Capture the cell that displays the provided text and extract its (x, y) central coordinate. 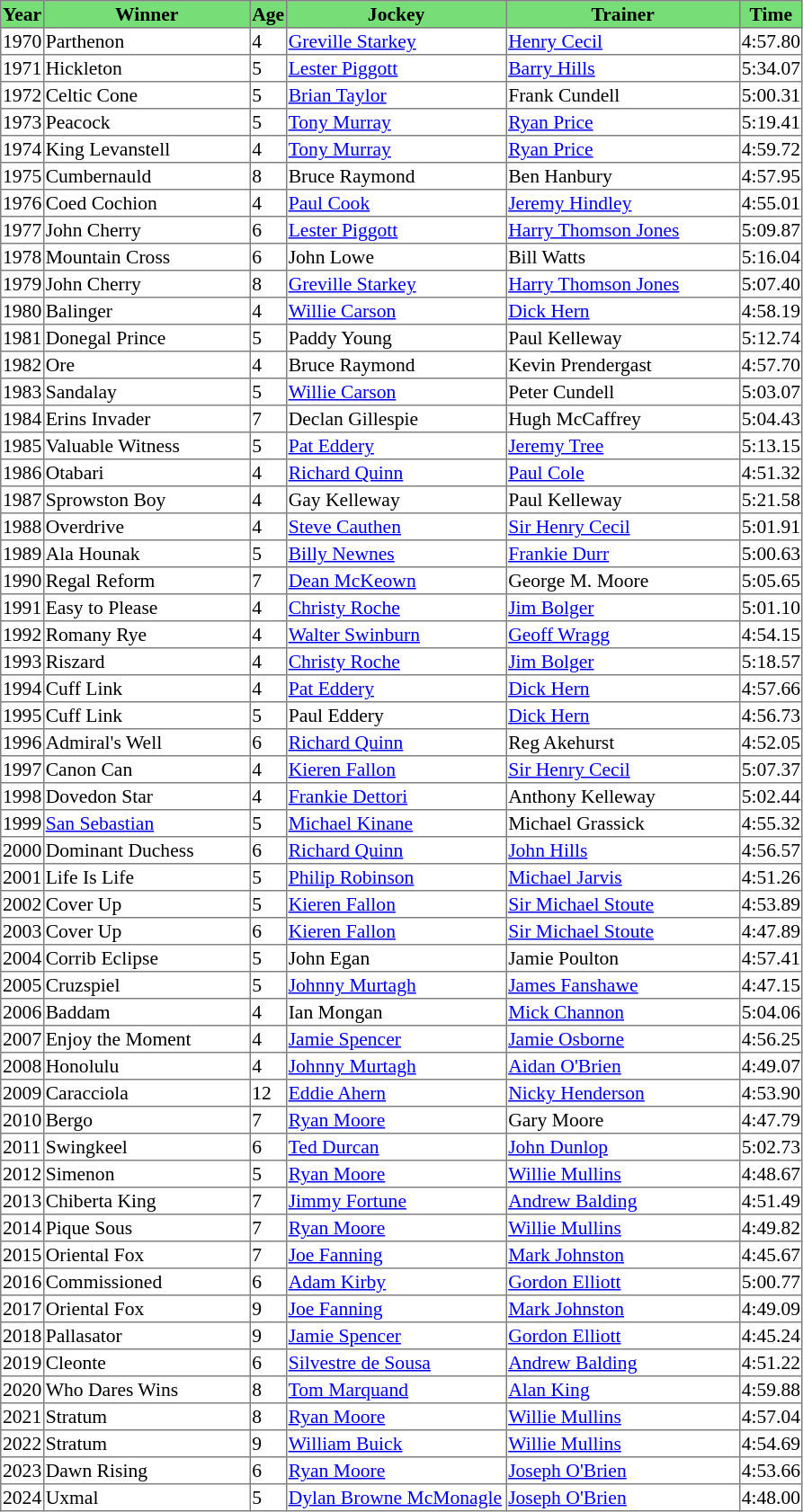
William Buick (396, 1444)
2008 (22, 1066)
4:58.19 (771, 311)
Jamie Osborne (623, 1039)
2007 (22, 1039)
Frank Cundell (623, 95)
4:48.67 (771, 1174)
4:56.25 (771, 1039)
Billy Newnes (396, 554)
Gary Moore (623, 1120)
2004 (22, 958)
4:51.26 (771, 877)
2010 (22, 1120)
4:51.49 (771, 1201)
1982 (22, 365)
5:18.57 (771, 662)
2024 (22, 1498)
2003 (22, 931)
4:55.32 (771, 823)
Sandalay (147, 392)
Adam Kirby (396, 1282)
2015 (22, 1255)
1980 (22, 311)
1997 (22, 769)
5:01.91 (771, 527)
Dylan Browne McMonagle (396, 1498)
Jeremy Tree (623, 446)
Dean McKeown (396, 581)
5:02.44 (771, 796)
Ben Hanbury (623, 176)
4:45.67 (771, 1255)
1974 (22, 149)
Coed Cochion (147, 203)
Canon Can (147, 769)
Easy to Please (147, 608)
1972 (22, 95)
4:51.22 (771, 1363)
Ore (147, 365)
Balinger (147, 311)
Admiral's Well (147, 743)
5:00.63 (771, 554)
5:34.07 (771, 68)
5:19.41 (771, 122)
Eddie Ahern (396, 1093)
1985 (22, 446)
4:45.24 (771, 1336)
Valuable Witness (147, 446)
4:47.15 (771, 985)
2001 (22, 877)
Honolulu (147, 1066)
John Lowe (396, 257)
1995 (22, 716)
4:51.32 (771, 473)
2012 (22, 1174)
4:49.82 (771, 1228)
Caracciola (147, 1093)
4:59.72 (771, 149)
Steve Cauthen (396, 527)
Mountain Cross (147, 257)
2021 (22, 1417)
1989 (22, 554)
John Dunlop (623, 1147)
Henry Cecil (623, 41)
4:53.89 (771, 904)
Paul Eddery (396, 716)
4:57.66 (771, 689)
Erins Invader (147, 419)
Donegal Prince (147, 338)
John Egan (396, 958)
Year (22, 14)
Barry Hills (623, 68)
Bergo (147, 1120)
4:48.00 (771, 1498)
Swingkeel (147, 1147)
Frankie Durr (623, 554)
Silvestre de Sousa (396, 1363)
Age (268, 14)
2020 (22, 1390)
12 (268, 1093)
4:56.73 (771, 716)
George M. Moore (623, 581)
Commissioned (147, 1282)
5:12.74 (771, 338)
2018 (22, 1336)
1975 (22, 176)
Dawn Rising (147, 1471)
5:01.10 (771, 608)
4:57.41 (771, 958)
Tom Marquand (396, 1390)
5:00.77 (771, 1282)
1981 (22, 338)
1971 (22, 68)
Bill Watts (623, 257)
1998 (22, 796)
4:47.89 (771, 931)
Enjoy the Moment (147, 1039)
2002 (22, 904)
Michael Grassick (623, 823)
Ala Hounak (147, 554)
Nicky Henderson (623, 1093)
4:59.88 (771, 1390)
2009 (22, 1093)
4:47.79 (771, 1120)
Philip Robinson (396, 877)
2011 (22, 1147)
Cruzspiel (147, 985)
1973 (22, 122)
1976 (22, 203)
2013 (22, 1201)
4:57.04 (771, 1417)
San Sebastian (147, 823)
4:49.09 (771, 1309)
Uxmal (147, 1498)
Life Is Life (147, 877)
1970 (22, 41)
1984 (22, 419)
5:13.15 (771, 446)
1978 (22, 257)
Simenon (147, 1174)
Frankie Dettori (396, 796)
Declan Gillespie (396, 419)
5:00.31 (771, 95)
4:53.90 (771, 1093)
1990 (22, 581)
1992 (22, 635)
Ian Mongan (396, 1012)
Cumbernauld (147, 176)
4:57.70 (771, 365)
Overdrive (147, 527)
4:55.01 (771, 203)
Jamie Poulton (623, 958)
Corrib Eclipse (147, 958)
Gay Kelleway (396, 500)
Brian Taylor (396, 95)
Who Dares Wins (147, 1390)
2006 (22, 1012)
Winner (147, 14)
Aidan O'Brien (623, 1066)
Parthenon (147, 41)
1983 (22, 392)
Paul Cole (623, 473)
Time (771, 14)
2023 (22, 1471)
2017 (22, 1309)
Romany Rye (147, 635)
1994 (22, 689)
Baddam (147, 1012)
4:54.69 (771, 1444)
Regal Reform (147, 581)
Celtic Cone (147, 95)
Dominant Duchess (147, 850)
Anthony Kelleway (623, 796)
Chiberta King (147, 1201)
4:54.15 (771, 635)
Ted Durcan (396, 1147)
2005 (22, 985)
4:49.07 (771, 1066)
James Fanshawe (623, 985)
Geoff Wragg (623, 635)
Michael Kinane (396, 823)
1991 (22, 608)
Michael Jarvis (623, 877)
5:03.07 (771, 392)
5:07.37 (771, 769)
Dovedon Star (147, 796)
5:02.73 (771, 1147)
1993 (22, 662)
Cleonte (147, 1363)
5:09.87 (771, 230)
Hickleton (147, 68)
Sprowston Boy (147, 500)
Pallasator (147, 1336)
1979 (22, 284)
5:04.06 (771, 1012)
Paul Cook (396, 203)
Mick Channon (623, 1012)
5:16.04 (771, 257)
5:05.65 (771, 581)
Jockey (396, 14)
Jimmy Fortune (396, 1201)
2022 (22, 1444)
Otabari (147, 473)
4:57.80 (771, 41)
2016 (22, 1282)
Peacock (147, 122)
Walter Swinburn (396, 635)
Alan King (623, 1390)
1987 (22, 500)
4:56.57 (771, 850)
Peter Cundell (623, 392)
1999 (22, 823)
1988 (22, 527)
Hugh McCaffrey (623, 419)
John Hills (623, 850)
Paddy Young (396, 338)
2014 (22, 1228)
2019 (22, 1363)
2000 (22, 850)
Jeremy Hindley (623, 203)
1986 (22, 473)
4:53.66 (771, 1471)
4:52.05 (771, 743)
Trainer (623, 14)
Reg Akehurst (623, 743)
5:04.43 (771, 419)
1996 (22, 743)
4:57.95 (771, 176)
King Levanstell (147, 149)
5:21.58 (771, 500)
Pique Sous (147, 1228)
Riszard (147, 662)
Kevin Prendergast (623, 365)
1977 (22, 230)
5:07.40 (771, 284)
